Scan for the cell matching the given text and deliver its (X, Y) coordinate at center. 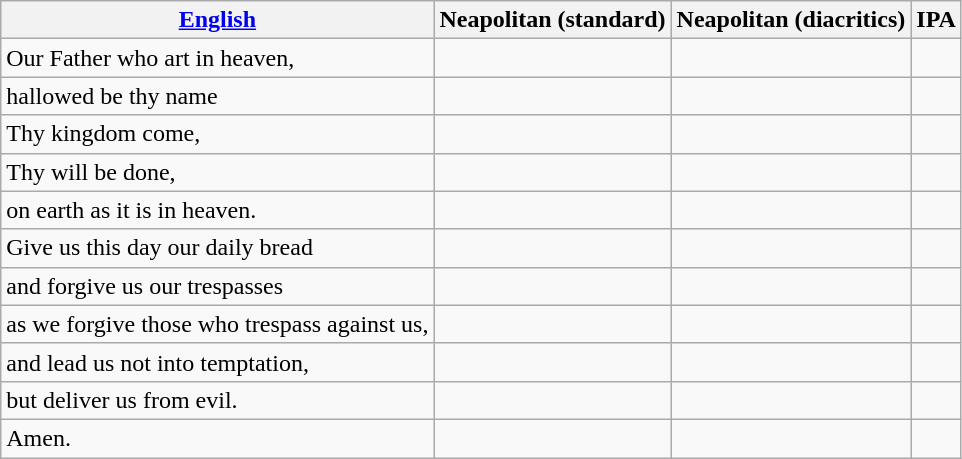
Amen. (218, 438)
but deliver us from evil. (218, 400)
IPA (936, 20)
on earth as it is in heaven. (218, 210)
Neapolitan (diacritics) (791, 20)
Our Father who art in heaven, (218, 58)
Thy will be done, (218, 172)
Thy kingdom come, (218, 134)
Give us this day our daily bread (218, 248)
and forgive us our trespasses (218, 286)
Neapolitan (standard) (552, 20)
hallowed be thy name (218, 96)
and lead us not into temptation, (218, 362)
as we forgive those who trespass against us, (218, 324)
English (218, 20)
